Find where the given text appears and provide that cell's center as [X, Y] coordinate. 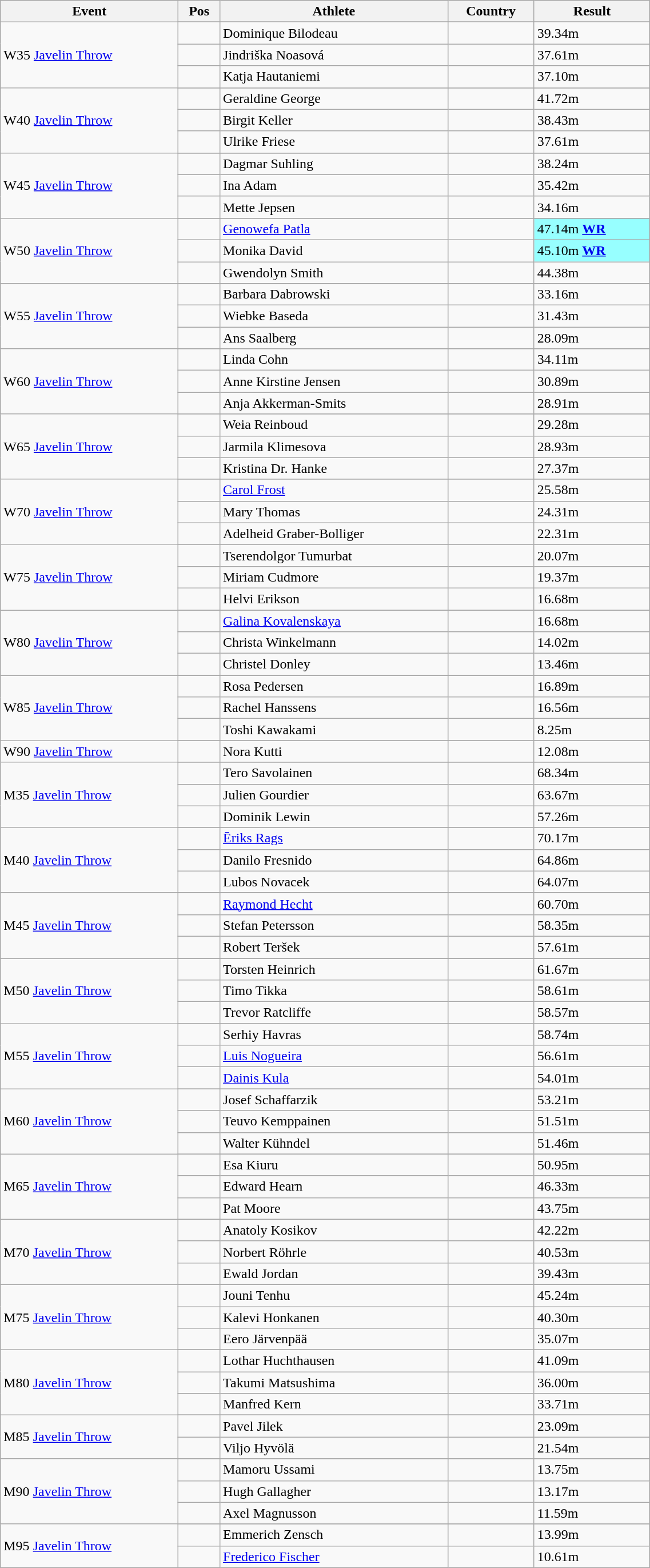
M70 Javelin Throw [89, 1252]
Stefan Petersson [334, 925]
21.54m [592, 1448]
Tero Savolainen [334, 773]
Kristina Dr. Hanke [334, 468]
30.89m [592, 381]
Pavel Jilek [334, 1426]
Edward Hearn [334, 1187]
28.93m [592, 447]
Anatoly Kosikov [334, 1230]
Rachel Hanssens [334, 708]
33.71m [592, 1404]
M50 Javelin Throw [89, 991]
Ina Adam [334, 185]
35.07m [592, 1339]
Birgit Keller [334, 120]
44.38m [592, 273]
70.17m [592, 838]
33.16m [592, 295]
Adelheid Graber-Bolliger [334, 534]
12.08m [592, 751]
46.33m [592, 1187]
10.61m [592, 1557]
Geraldine George [334, 98]
M90 Javelin Throw [89, 1491]
27.37m [592, 468]
50.95m [592, 1165]
Emmerich Zensch [334, 1535]
13.46m [592, 664]
Raymond Hecht [334, 904]
24.31m [592, 512]
Tserendolgor Tumurbat [334, 555]
Timo Tikka [334, 991]
Nora Kutti [334, 751]
61.67m [592, 969]
M60 Javelin Throw [89, 1121]
28.09m [592, 338]
M75 Javelin Throw [89, 1317]
Manfred Kern [334, 1404]
W75 Javelin Throw [89, 577]
M85 Javelin Throw [89, 1437]
Katja Hautaniemi [334, 77]
M35 Javelin Throw [89, 795]
Axel Magnusson [334, 1513]
Dominik Lewin [334, 817]
M80 Javelin Throw [89, 1383]
Josef Schaffarzik [334, 1100]
Christel Donley [334, 664]
Carol Frost [334, 490]
W65 Javelin Throw [89, 447]
Weia Reinboud [334, 425]
Ewald Jordan [334, 1273]
29.28m [592, 425]
Jarmila Klimesova [334, 447]
58.57m [592, 1013]
Teuvo Kemppainen [334, 1121]
Miriam Cudmore [334, 577]
Lubos Novacek [334, 882]
58.35m [592, 925]
M65 Javelin Throw [89, 1187]
Wiebke Baseda [334, 316]
64.86m [592, 860]
39.43m [592, 1273]
35.42m [592, 185]
Barbara Dabrowski [334, 295]
Esa Kiuru [334, 1165]
22.31m [592, 534]
Event [89, 11]
Country [491, 11]
19.37m [592, 577]
14.02m [592, 643]
W40 Javelin Throw [89, 120]
41.09m [592, 1361]
34.16m [592, 207]
Mary Thomas [334, 512]
Christa Winkelmann [334, 643]
45.10m WR [592, 250]
25.58m [592, 490]
Anne Kirstine Jensen [334, 381]
W80 Javelin Throw [89, 642]
Dagmar Suhling [334, 164]
Norbert Röhrle [334, 1252]
M95 Javelin Throw [89, 1546]
13.99m [592, 1535]
31.43m [592, 316]
Pos [199, 11]
34.11m [592, 360]
51.46m [592, 1143]
38.43m [592, 120]
W45 Javelin Throw [89, 185]
Anja Akkerman-Smits [334, 403]
13.17m [592, 1491]
Gwendolyn Smith [334, 273]
Lothar Huchthausen [334, 1361]
39.34m [592, 33]
54.01m [592, 1078]
Walter Kühndel [334, 1143]
Mamoru Ussami [334, 1470]
Athlete [334, 11]
Frederico Fischer [334, 1557]
Danilo Fresnido [334, 860]
41.72m [592, 98]
51.51m [592, 1121]
Eero Järvenpää [334, 1339]
37.10m [592, 77]
40.53m [592, 1252]
M40 Javelin Throw [89, 860]
53.21m [592, 1100]
Mette Jepsen [334, 207]
Galina Kovalenskaya [334, 620]
16.56m [592, 708]
40.30m [592, 1317]
16.89m [592, 686]
63.67m [592, 795]
23.09m [592, 1426]
20.07m [592, 555]
Dominique Bilodeau [334, 33]
Serhiy Havras [334, 1034]
Ulrike Friese [334, 142]
Viljo Hyvölä [334, 1448]
M55 Javelin Throw [89, 1056]
Robert Teršek [334, 947]
W85 Javelin Throw [89, 708]
M45 Javelin Throw [89, 925]
W55 Javelin Throw [89, 316]
W90 Javelin Throw [89, 751]
58.61m [592, 991]
Ans Saalberg [334, 338]
Toshi Kawakami [334, 730]
43.75m [592, 1208]
56.61m [592, 1056]
W60 Javelin Throw [89, 381]
Jouni Tenhu [334, 1295]
60.70m [592, 904]
Pat Moore [334, 1208]
Monika David [334, 250]
W50 Javelin Throw [89, 250]
Takumi Matsushima [334, 1383]
13.75m [592, 1470]
45.24m [592, 1295]
Genowefa Patla [334, 229]
64.07m [592, 882]
57.26m [592, 817]
Ēriks Rags [334, 838]
Luis Nogueira [334, 1056]
11.59m [592, 1513]
Result [592, 11]
Linda Cohn [334, 360]
42.22m [592, 1230]
8.25m [592, 730]
Hugh Gallagher [334, 1491]
57.61m [592, 947]
28.91m [592, 403]
Jindriška Noasová [334, 55]
W70 Javelin Throw [89, 512]
58.74m [592, 1034]
47.14m WR [592, 229]
W35 Javelin Throw [89, 55]
Helvi Erikson [334, 599]
Torsten Heinrich [334, 969]
Dainis Kula [334, 1078]
Kalevi Honkanen [334, 1317]
36.00m [592, 1383]
Trevor Ratcliffe [334, 1013]
38.24m [592, 164]
Julien Gourdier [334, 795]
Rosa Pedersen [334, 686]
68.34m [592, 773]
